Output the (x, y) coordinate of the center of the cell containing the given text.  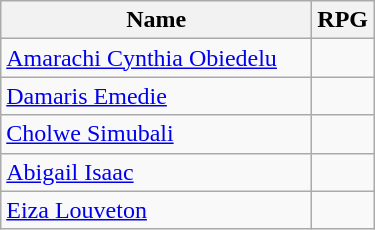
Eiza Louveton (156, 210)
Damaris Emedie (156, 96)
Abigail Isaac (156, 172)
Amarachi Cynthia Obiedelu (156, 58)
Cholwe Simubali (156, 134)
Name (156, 20)
RPG (343, 20)
